Scan for the cell matching the given text and deliver its (x, y) coordinate at center. 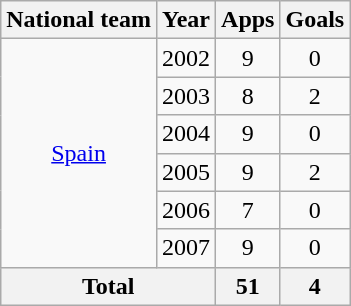
2005 (186, 172)
Apps (248, 20)
2003 (186, 96)
Total (108, 286)
2007 (186, 248)
8 (248, 96)
4 (315, 286)
7 (248, 210)
2006 (186, 210)
2004 (186, 134)
Spain (79, 153)
51 (248, 286)
National team (79, 20)
Goals (315, 20)
2002 (186, 58)
Year (186, 20)
